Scan for the cell matching the given text and deliver its (x, y) coordinate at center. 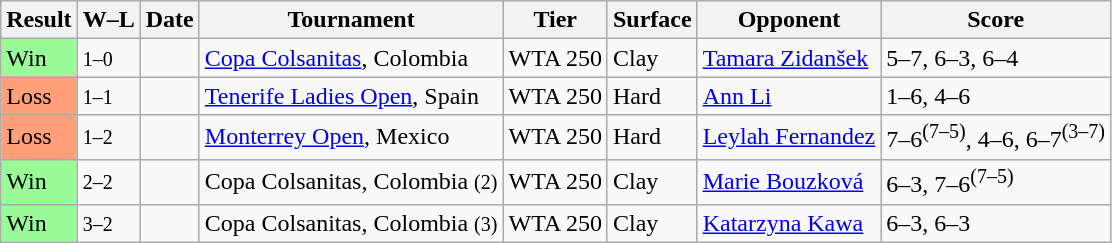
3–2 (108, 223)
Tournament (351, 20)
Katarzyna Kawa (789, 223)
5–7, 6–3, 6–4 (996, 58)
1–2 (108, 138)
Copa Colsanitas, Colombia (2) (351, 182)
Opponent (789, 20)
Date (170, 20)
1–6, 4–6 (996, 96)
Marie Bouzková (789, 182)
Score (996, 20)
1–0 (108, 58)
Monterrey Open, Mexico (351, 138)
Tier (555, 20)
W–L (108, 20)
Tenerife Ladies Open, Spain (351, 96)
Surface (652, 20)
Tamara Zidanšek (789, 58)
Result (39, 20)
2–2 (108, 182)
Copa Colsanitas, Colombia (351, 58)
7–6(7–5), 4–6, 6–7(3–7) (996, 138)
6–3, 6–3 (996, 223)
Copa Colsanitas, Colombia (3) (351, 223)
Leylah Fernandez (789, 138)
1–1 (108, 96)
Ann Li (789, 96)
6–3, 7–6(7–5) (996, 182)
